Return [X, Y] of the center of cell containing provided text 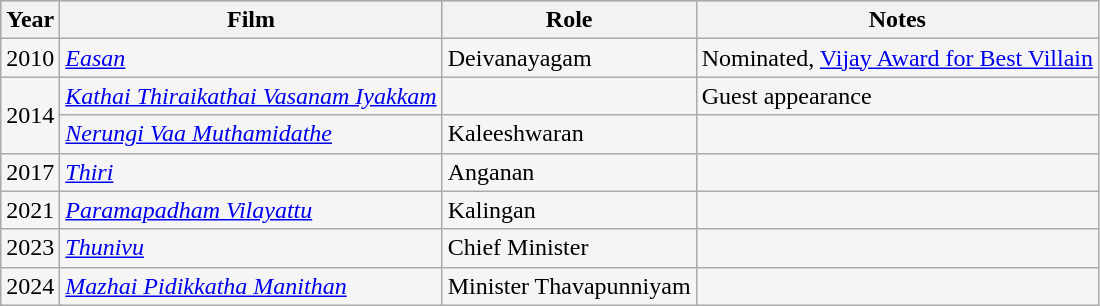
Nominated, Vijay Award for Best Villain [897, 58]
Nerungi Vaa Muthamidathe [251, 134]
Kaleeshwaran [569, 134]
2021 [30, 210]
Deivanayagam [569, 58]
Paramapadham Vilayattu [251, 210]
Anganan [569, 172]
2010 [30, 58]
Kathai Thiraikathai Vasanam Iyakkam [251, 96]
Minister Thavapunniyam [569, 286]
Film [251, 20]
Chief Minister [569, 248]
Thiri [251, 172]
2014 [30, 115]
2023 [30, 248]
2024 [30, 286]
Role [569, 20]
Kalingan [569, 210]
Easan [251, 58]
Notes [897, 20]
Mazhai Pidikkatha Manithan [251, 286]
Year [30, 20]
Thunivu [251, 248]
Guest appearance [897, 96]
2017 [30, 172]
